Return the (X, Y) coordinate for the center point of the cell that contains the specified text.  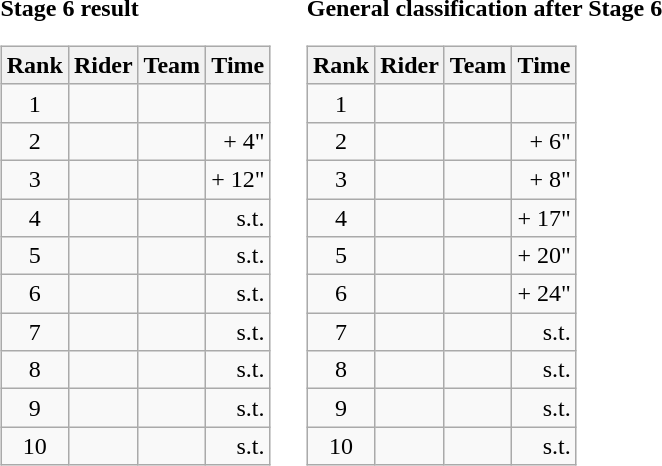
+ 12" (238, 179)
+ 8" (544, 179)
+ 17" (544, 217)
+ 6" (544, 141)
+ 4" (238, 141)
+ 20" (544, 256)
+ 24" (544, 294)
